Return [x, y] of the center of cell containing provided text 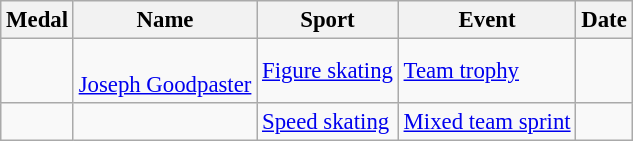
Event [487, 20]
Name [164, 20]
Speed skating [328, 122]
Sport [328, 20]
Team trophy [487, 72]
Figure skating [328, 72]
Medal [38, 20]
Joseph Goodpaster [164, 72]
Mixed team sprint [487, 122]
Date [604, 20]
